Return the (X, Y) coordinate for the center point of the cell that contains the specified text.  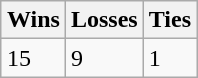
9 (104, 58)
Losses (104, 20)
1 (170, 58)
Wins (33, 20)
15 (33, 58)
Ties (170, 20)
